Extract the (X, Y) coordinate from the center of the cell holding the provided text.  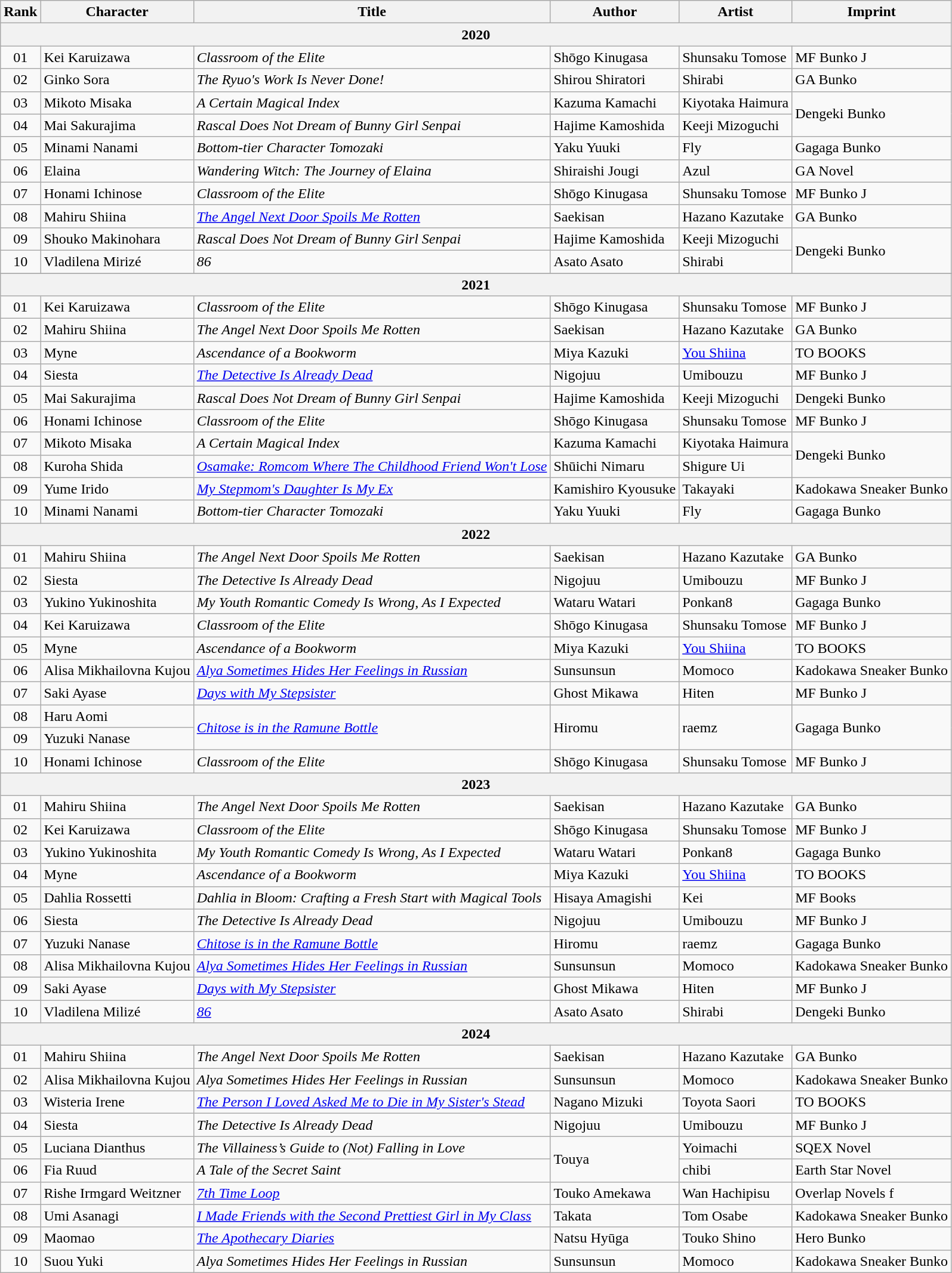
Toyota Saori (735, 1102)
Dahlia in Bloom: Crafting a Fresh Start with Magical Tools (372, 898)
Dahlia Rossetti (117, 898)
Character (117, 12)
GA Novel (871, 171)
2023 (476, 784)
Maomao (117, 1238)
Title (372, 12)
Yoimachi (735, 1148)
Shūichi Nimaru (615, 466)
chibi (735, 1170)
SQEX Novel (871, 1148)
The Villainess’s Guide to (Not) Falling in Love (372, 1148)
The Person I Loved Asked Me to Die in My Sister's Stead (372, 1102)
Shirou Shiratori (615, 80)
Earth Star Novel (871, 1170)
Azul (735, 171)
Wisteria Irene (117, 1102)
Imprint (871, 12)
Kei (735, 898)
Fia Ruud (117, 1170)
Rank (20, 12)
Takayaki (735, 489)
Vladilena Mirizé (117, 261)
A Tale of the Secret Saint (372, 1170)
Haru Aomi (117, 716)
Touko Amekawa (615, 1193)
Vladilena Milizé (117, 1012)
Ginko Sora (117, 80)
Rishe Irmgard Weitzner (117, 1193)
Elaina (117, 171)
2022 (476, 534)
Umi Asanagi (117, 1216)
Hero Bunko (871, 1238)
7th Time Loop (372, 1193)
Tom Osabe (735, 1216)
Wan Hachipisu (735, 1193)
The Apothecary Diaries (372, 1238)
2021 (476, 285)
Touya (615, 1159)
Natsu Hyūga (615, 1238)
Author (615, 12)
Nagano Mizuki (615, 1102)
Kuroha Shida (117, 466)
Shiraishi Jougi (615, 171)
MF Books (871, 898)
Artist (735, 12)
Shigure Ui (735, 466)
Luciana Dianthus (117, 1148)
2024 (476, 1034)
2020 (476, 35)
Touko Shino (735, 1238)
Hisaya Amagishi (615, 898)
The Ryuo's Work Is Never Done! (372, 80)
My Stepmom's Daughter Is My Ex (372, 489)
Shouko Makinohara (117, 239)
Kamishiro Kyousuke (615, 489)
Wandering Witch: The Journey of Elaina (372, 171)
Osamake: Romcom Where The Childhood Friend Won't Lose (372, 466)
I Made Friends with the Second Prettiest Girl in My Class (372, 1216)
Overlap Novels f (871, 1193)
Takata (615, 1216)
Suou Yuki (117, 1261)
Yume Irido (117, 489)
